Determine the [X, Y] coordinate at the center of the cell enclosing the given text.  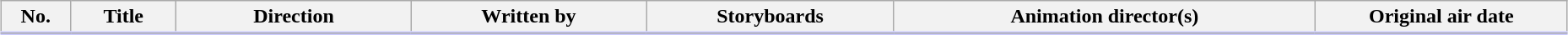
Original air date [1441, 17]
Animation director(s) [1104, 17]
Direction [294, 17]
Written by [528, 17]
No. [35, 17]
Title [123, 17]
Storyboards [770, 17]
